Extract the (x, y) coordinate from the center of the cell holding the provided text.  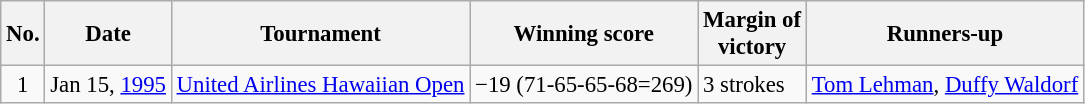
1 (23, 85)
Tournament (320, 34)
Runners-up (944, 34)
Tom Lehman, Duffy Waldorf (944, 85)
United Airlines Hawaiian Open (320, 85)
3 strokes (752, 85)
Jan 15, 1995 (108, 85)
Winning score (584, 34)
Date (108, 34)
Margin ofvictory (752, 34)
−19 (71-65-65-68=269) (584, 85)
No. (23, 34)
